Return [X, Y] of the center of cell containing provided text 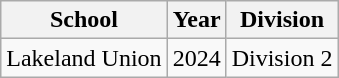
Year [196, 20]
Lakeland Union [84, 58]
Division 2 [282, 58]
School [84, 20]
Division [282, 20]
2024 [196, 58]
